Detect which cell encompasses the target text, then output its [x, y] center coordinate. 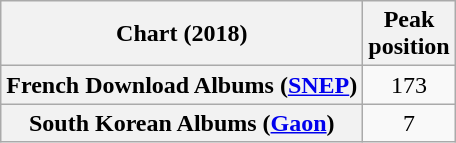
173 [409, 85]
7 [409, 123]
Chart (2018) [182, 34]
French Download Albums (SNEP) [182, 85]
Peakposition [409, 34]
South Korean Albums (Gaon) [182, 123]
